Find where the given text appears and provide that cell's center as (X, Y) coordinate. 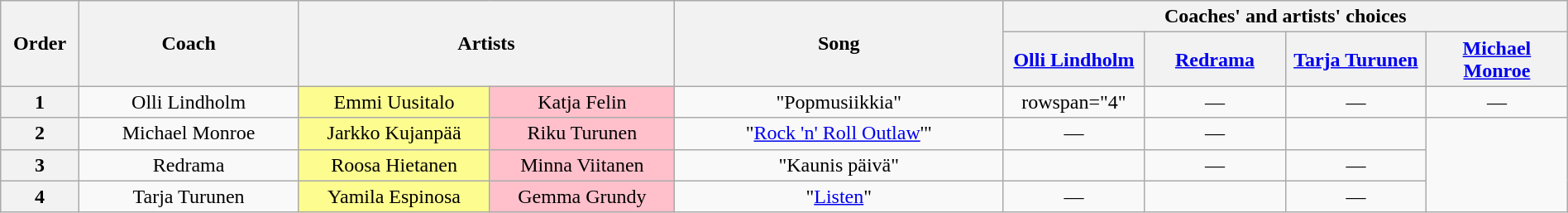
Roosa Hietanen (394, 165)
Riku Turunen (582, 133)
"Popmusiikkia" (839, 102)
Order (40, 43)
"Rock 'n' Roll Outlaw'" (839, 133)
4 (40, 196)
2 (40, 133)
"Kaunis päivä" (839, 165)
Song (839, 43)
1 (40, 102)
Coach (189, 43)
Artists (486, 43)
3 (40, 165)
Yamila Espinosa (394, 196)
"Listen" (839, 196)
Katja Felin (582, 102)
Minna Viitanen (582, 165)
Jarkko Kujanpää (394, 133)
Gemma Grundy (582, 196)
Coaches' and artists' choices (1285, 17)
Emmi Uusitalo (394, 102)
rowspan="4" (1073, 102)
